Extract the (X, Y) coordinate from the center of the cell holding the provided text.  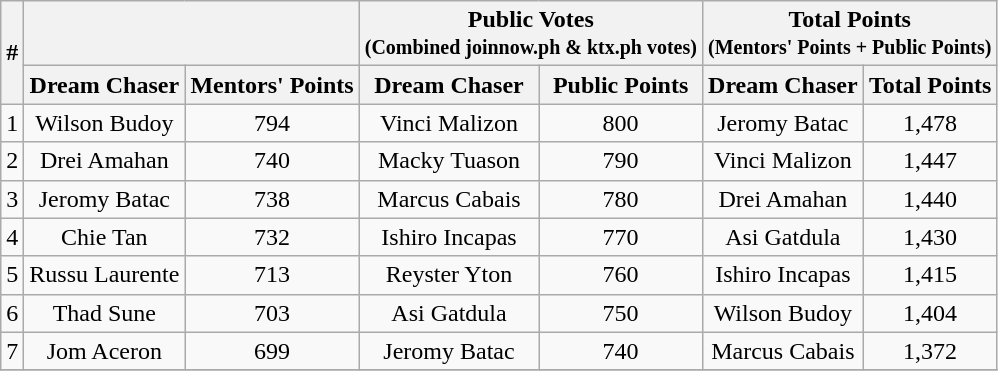
780 (621, 199)
5 (12, 275)
Total Points(Mentors' Points + Public Points) (850, 34)
1,430 (930, 237)
Mentors' Points (272, 85)
703 (272, 313)
6 (12, 313)
Macky Tuason (449, 161)
790 (621, 161)
1,447 (930, 161)
Total Points (930, 85)
794 (272, 123)
800 (621, 123)
Russu Laurente (104, 275)
# (12, 52)
738 (272, 199)
Chie Tan (104, 237)
713 (272, 275)
1,440 (930, 199)
1 (12, 123)
3 (12, 199)
Public Votes(Combined joinnow.ph & ktx.ph votes) (530, 34)
Reyster Yton (449, 275)
732 (272, 237)
1,478 (930, 123)
760 (621, 275)
1,372 (930, 351)
770 (621, 237)
750 (621, 313)
699 (272, 351)
4 (12, 237)
7 (12, 351)
1,415 (930, 275)
2 (12, 161)
1,404 (930, 313)
Jom Aceron (104, 351)
Thad Sune (104, 313)
Public Points (621, 85)
